Locate the cell with the specified text and output its (X, Y) center coordinate. 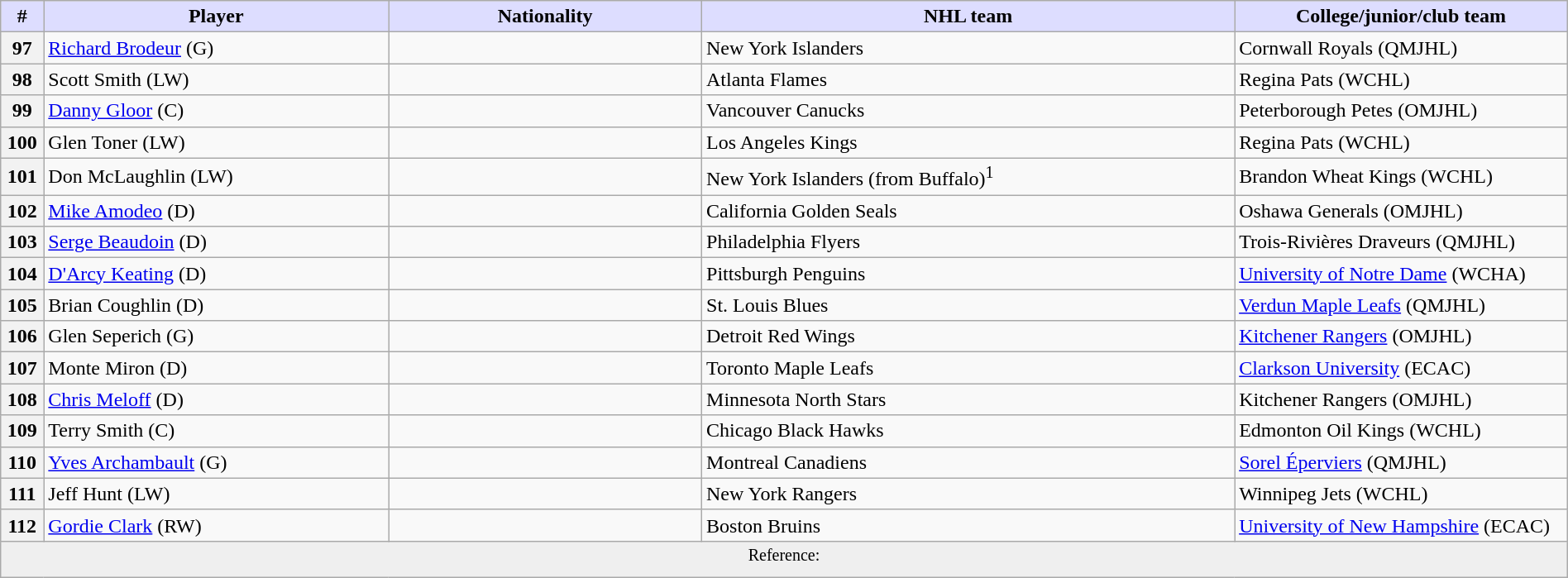
Glen Seperich (G) (217, 337)
108 (22, 399)
Monte Miron (D) (217, 368)
New York Islanders (from Buffalo)1 (968, 177)
105 (22, 305)
Jeff Hunt (LW) (217, 494)
Danny Gloor (C) (217, 111)
Scott Smith (LW) (217, 79)
111 (22, 494)
99 (22, 111)
Montreal Canadiens (968, 462)
Toronto Maple Leafs (968, 368)
Boston Bruins (968, 525)
New York Rangers (968, 494)
D'Arcy Keating (D) (217, 274)
Vancouver Canucks (968, 111)
Brandon Wheat Kings (WCHL) (1401, 177)
New York Islanders (968, 48)
Richard Brodeur (G) (217, 48)
Los Angeles Kings (968, 142)
Philadelphia Flyers (968, 242)
109 (22, 431)
Mike Amodeo (D) (217, 211)
Atlanta Flames (968, 79)
112 (22, 525)
Clarkson University (ECAC) (1401, 368)
Gordie Clark (RW) (217, 525)
University of Notre Dame (WCHA) (1401, 274)
St. Louis Blues (968, 305)
Trois-Rivières Draveurs (QMJHL) (1401, 242)
Nationality (546, 17)
Terry Smith (C) (217, 431)
104 (22, 274)
Cornwall Royals (QMJHL) (1401, 48)
97 (22, 48)
101 (22, 177)
Player (217, 17)
Detroit Red Wings (968, 337)
106 (22, 337)
102 (22, 211)
Don McLaughlin (LW) (217, 177)
Serge Beaudoin (D) (217, 242)
110 (22, 462)
University of New Hampshire (ECAC) (1401, 525)
California Golden Seals (968, 211)
107 (22, 368)
Glen Toner (LW) (217, 142)
College/junior/club team (1401, 17)
NHL team (968, 17)
Verdun Maple Leafs (QMJHL) (1401, 305)
Peterborough Petes (OMJHL) (1401, 111)
Winnipeg Jets (WCHL) (1401, 494)
Oshawa Generals (OMJHL) (1401, 211)
# (22, 17)
Sorel Éperviers (QMJHL) (1401, 462)
Yves Archambault (G) (217, 462)
Chicago Black Hawks (968, 431)
Edmonton Oil Kings (WCHL) (1401, 431)
Reference: (784, 559)
Pittsburgh Penguins (968, 274)
Minnesota North Stars (968, 399)
Chris Meloff (D) (217, 399)
98 (22, 79)
100 (22, 142)
103 (22, 242)
Brian Coughlin (D) (217, 305)
